Scan for the cell matching the given text and deliver its (X, Y) coordinate at center. 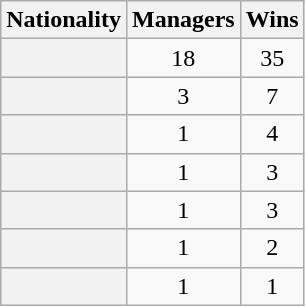
2 (272, 248)
Managers (183, 20)
7 (272, 96)
4 (272, 134)
35 (272, 58)
18 (183, 58)
Nationality (64, 20)
Wins (272, 20)
